Find where the given text appears and provide that cell's center as [x, y] coordinate. 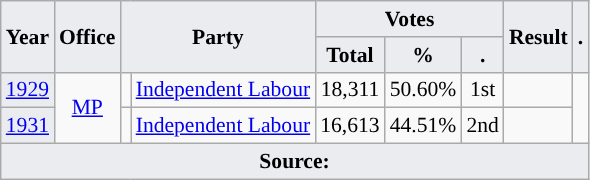
2nd [482, 126]
1st [482, 90]
Votes [410, 19]
18,311 [350, 90]
Total [350, 55]
1929 [28, 90]
Year [28, 36]
Result [538, 36]
Source: [295, 162]
44.51% [424, 126]
Party [218, 36]
MP [87, 108]
1931 [28, 126]
% [424, 55]
Office [87, 36]
50.60% [424, 90]
16,613 [350, 126]
